Identify which cell holds the provided text, then report its (X, Y) central coordinate. 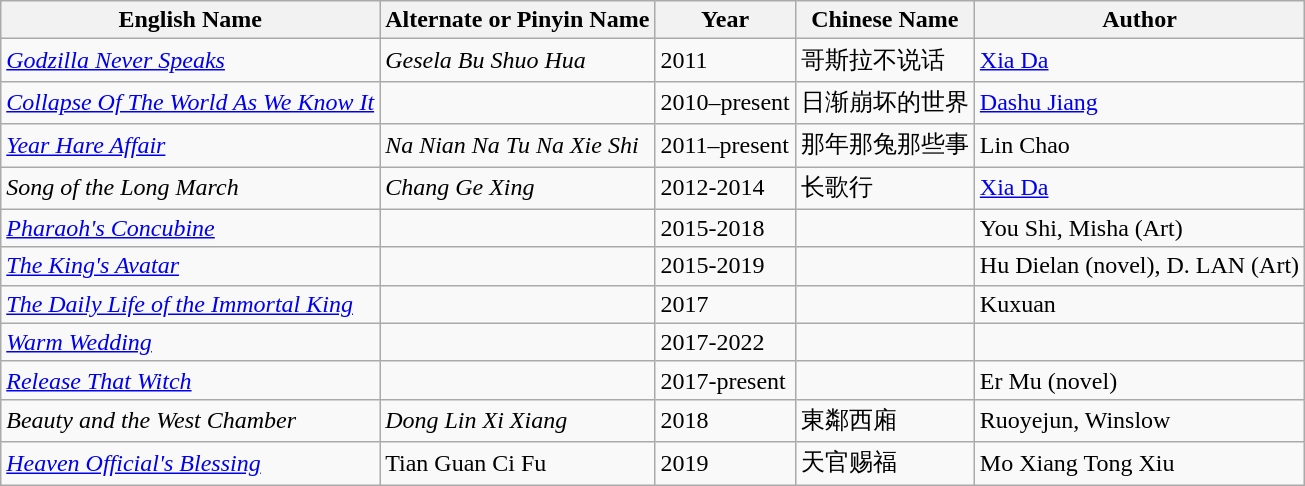
2012-2014 (725, 188)
2011–present (725, 146)
天官赐福 (884, 464)
Er Mu (novel) (1139, 380)
Author (1139, 20)
Gesela Bu Shuo Hua (518, 60)
Chang Ge Xing (518, 188)
Alternate or Pinyin Name (518, 20)
Heaven Official's Blessing (190, 464)
2011 (725, 60)
English Name (190, 20)
Pharaoh's Concubine (190, 228)
那年那兔那些事 (884, 146)
The King's Avatar (190, 266)
2015-2019 (725, 266)
Release That Witch (190, 380)
Lin Chao (1139, 146)
Godzilla Never Speaks (190, 60)
Mo Xiang Tong Xiu (1139, 464)
Year (725, 20)
Ruoyejun, Winslow (1139, 420)
You Shi, Misha (Art) (1139, 228)
Song of the Long March (190, 188)
Dong Lin Xi Xiang (518, 420)
Collapse Of The World As We Know It (190, 102)
2017 (725, 304)
Hu Dielan (novel), D. LAN (Art) (1139, 266)
哥斯拉不说话 (884, 60)
2010–present (725, 102)
2015-2018 (725, 228)
2018 (725, 420)
Tian Guan Ci Fu (518, 464)
Kuxuan (1139, 304)
Na Nian Na Tu Na Xie Shi (518, 146)
The Daily Life of the Immortal King (190, 304)
Dashu Jiang (1139, 102)
日渐崩坏的世界 (884, 102)
长歌行 (884, 188)
2019 (725, 464)
東鄰西廂 (884, 420)
2017-2022 (725, 342)
2017-present (725, 380)
Chinese Name (884, 20)
Year Hare Affair (190, 146)
Beauty and the West Chamber (190, 420)
Warm Wedding (190, 342)
